Detect which cell encompasses the target text, then output its (X, Y) center coordinate. 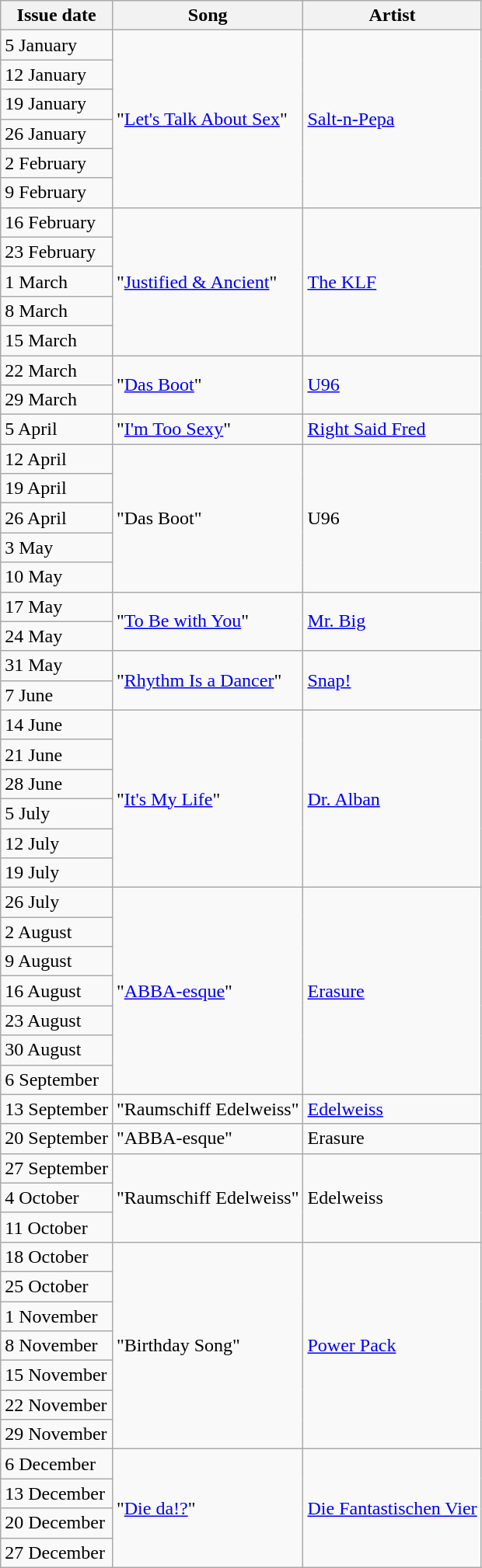
18 October (57, 1257)
Artist (392, 16)
"To Be with You" (208, 621)
Right Said Fred (392, 429)
22 November (57, 1405)
19 July (57, 873)
20 September (57, 1139)
29 March (57, 400)
24 May (57, 636)
3 May (57, 548)
12 April (57, 459)
5 April (57, 429)
12 January (57, 75)
12 July (57, 843)
Mr. Big (392, 621)
25 October (57, 1286)
21 June (57, 754)
26 January (57, 134)
8 November (57, 1346)
20 December (57, 1523)
Die Fantastischen Vier (392, 1508)
"Rhythm Is a Dancer" (208, 680)
13 September (57, 1109)
9 August (57, 961)
1 March (57, 281)
13 December (57, 1493)
2 August (57, 932)
22 March (57, 370)
15 March (57, 340)
15 November (57, 1375)
28 June (57, 784)
2 February (57, 163)
30 August (57, 1050)
6 December (57, 1464)
23 February (57, 252)
Power Pack (392, 1345)
29 November (57, 1434)
17 May (57, 607)
Dr. Alban (392, 798)
Issue date (57, 16)
5 January (57, 45)
"Justified & Ancient" (208, 281)
19 January (57, 104)
31 May (57, 666)
The KLF (392, 281)
Snap! (392, 680)
5 July (57, 813)
1 November (57, 1316)
11 October (57, 1227)
Song (208, 16)
27 December (57, 1552)
"I'm Too Sexy" (208, 429)
23 August (57, 1020)
26 July (57, 902)
8 March (57, 311)
27 September (57, 1168)
6 September (57, 1080)
14 June (57, 725)
16 August (57, 991)
"Birthday Song" (208, 1345)
26 April (57, 518)
16 February (57, 222)
19 April (57, 488)
"Let's Talk About Sex" (208, 119)
"It's My Life" (208, 798)
4 October (57, 1198)
9 February (57, 193)
10 May (57, 577)
Salt-n-Pepa (392, 119)
7 June (57, 695)
"Die da!?" (208, 1508)
